Determine the [X, Y] coordinate at the center of the cell enclosing the given text.  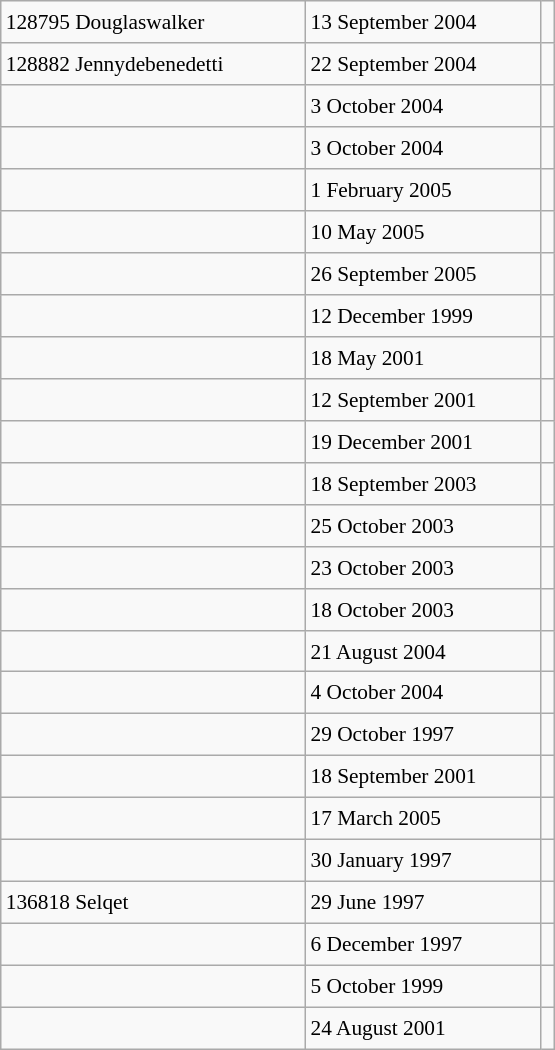
25 October 2003 [423, 525]
128795 Douglaswalker [154, 22]
10 May 2005 [423, 232]
24 August 2001 [423, 1028]
128882 Jennydebenedetti [154, 64]
5 October 1999 [423, 986]
22 September 2004 [423, 64]
26 September 2005 [423, 274]
1 February 2005 [423, 190]
6 December 1997 [423, 945]
17 March 2005 [423, 819]
18 October 2003 [423, 609]
18 September 2001 [423, 777]
19 December 2001 [423, 441]
12 December 1999 [423, 316]
13 September 2004 [423, 22]
23 October 2003 [423, 567]
18 May 2001 [423, 358]
18 September 2003 [423, 483]
136818 Selqet [154, 903]
30 January 1997 [423, 861]
29 October 1997 [423, 735]
12 September 2001 [423, 399]
21 August 2004 [423, 651]
29 June 1997 [423, 903]
4 October 2004 [423, 693]
